Identify which cell holds the provided text, then report its (X, Y) central coordinate. 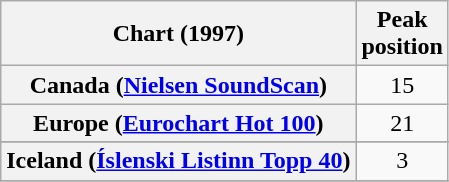
15 (402, 85)
Peakposition (402, 34)
Canada (Nielsen SoundScan) (178, 85)
3 (402, 161)
Chart (1997) (178, 34)
21 (402, 123)
Iceland (Íslenski Listinn Topp 40) (178, 161)
Europe (Eurochart Hot 100) (178, 123)
